Find where the given text appears and provide that cell's center as [X, Y] coordinate. 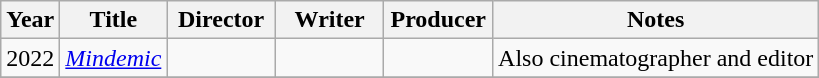
Mindemic [114, 58]
Year [30, 20]
Producer [438, 20]
Notes [656, 20]
Also cinematographer and editor [656, 58]
Writer [330, 20]
Director [222, 20]
2022 [30, 58]
Title [114, 20]
